Output the (x, y) coordinate of the center of the cell containing the given text.  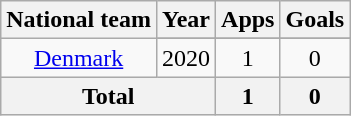
Goals (315, 20)
National team (79, 20)
Total (108, 96)
Denmark (79, 58)
Apps (248, 20)
Year (186, 20)
2020 (186, 58)
